Scan for the cell matching the given text and deliver its [x, y] coordinate at center. 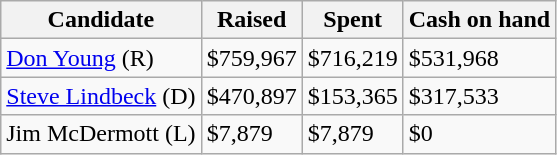
Candidate [101, 20]
$317,533 [479, 96]
Don Young (R) [101, 58]
$153,365 [352, 96]
Raised [252, 20]
Steve Lindbeck (D) [101, 96]
Cash on hand [479, 20]
$0 [479, 134]
$531,968 [479, 58]
Jim McDermott (L) [101, 134]
$470,897 [252, 96]
$716,219 [352, 58]
$759,967 [252, 58]
Spent [352, 20]
